Capture the cell that displays the provided text and extract its (x, y) central coordinate. 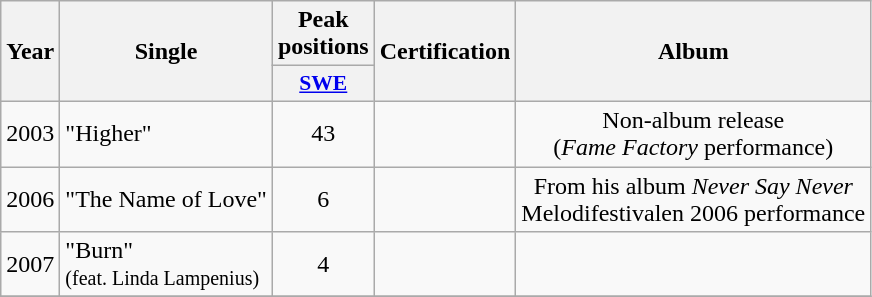
43 (323, 134)
2006 (30, 198)
Peak positions (323, 34)
"Burn"(feat. Linda Lampenius) (166, 264)
Album (694, 52)
Year (30, 52)
From his album Never Say Never Melodifestivalen 2006 performance (694, 198)
SWE (323, 84)
4 (323, 264)
Non-album release (Fame Factory performance) (694, 134)
"Higher" (166, 134)
6 (323, 198)
2007 (30, 264)
"The Name of Love" (166, 198)
Certification (445, 52)
2003 (30, 134)
Single (166, 52)
